Provide the [X, Y] coordinate of the cell's center where the given text is located.  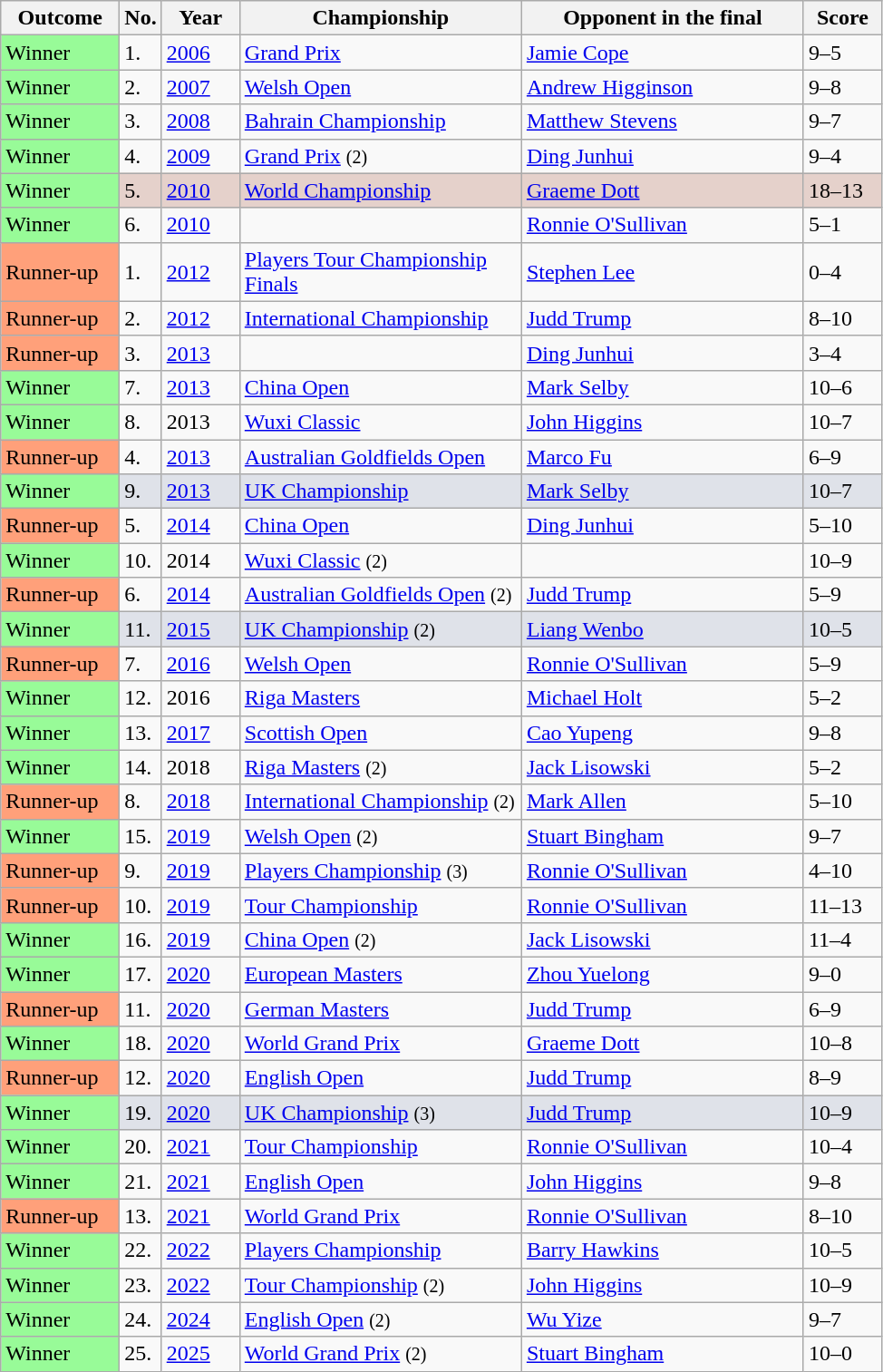
Tour Championship (2) [381, 1285]
Wuxi Classic [381, 422]
9–0 [842, 974]
2006 [200, 53]
Grand Prix [381, 53]
2017 [200, 733]
3–4 [842, 353]
18–13 [842, 190]
Scottish Open [381, 733]
Australian Goldfields Open (2) [381, 595]
Cao Yupeng [662, 733]
0–4 [842, 272]
Matthew Stevens [662, 122]
2009 [200, 156]
10–0 [842, 1354]
European Masters [381, 974]
Wu Yize [662, 1319]
Zhou Yuelong [662, 974]
Players Tour Championship Finals [381, 272]
Jamie Cope [662, 53]
Bahrain Championship [381, 122]
Mark Allen [662, 802]
Marco Fu [662, 456]
English Open (2) [381, 1319]
10–6 [842, 387]
Outcome [60, 18]
18. [141, 1044]
Riga Masters [381, 698]
11–4 [842, 939]
UK Championship [381, 491]
25. [141, 1354]
11–13 [842, 905]
Australian Goldfields Open [381, 456]
China Open (2) [381, 939]
Stephen Lee [662, 272]
International Championship [381, 318]
16. [141, 939]
2008 [200, 122]
22. [141, 1250]
24. [141, 1319]
Players Championship [381, 1250]
2024 [200, 1319]
Grand Prix (2) [381, 156]
10–8 [842, 1044]
10–4 [842, 1147]
19. [141, 1113]
2025 [200, 1354]
17. [141, 974]
9–5 [842, 53]
Riga Masters (2) [381, 767]
World Championship [381, 190]
Liang Wenbo [662, 629]
21. [141, 1182]
5–1 [842, 225]
International Championship (2) [381, 802]
2007 [200, 87]
9–4 [842, 156]
20. [141, 1147]
Michael Holt [662, 698]
Andrew Higginson [662, 87]
UK Championship (2) [381, 629]
8–9 [842, 1078]
German Masters [381, 1009]
Welsh Open (2) [381, 836]
14. [141, 767]
15. [141, 836]
4–10 [842, 871]
World Grand Prix (2) [381, 1354]
Barry Hawkins [662, 1250]
Score [842, 18]
2015 [200, 629]
Wuxi Classic (2) [381, 560]
Championship [381, 18]
Players Championship (3) [381, 871]
UK Championship (3) [381, 1113]
23. [141, 1285]
No. [141, 18]
Opponent in the final [662, 18]
Year [200, 18]
